Capture the cell that displays the provided text and extract its [x, y] central coordinate. 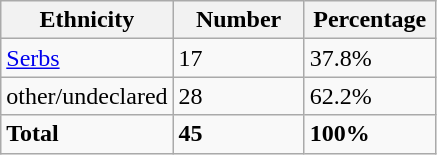
Number [238, 20]
37.8% [370, 58]
other/undeclared [87, 96]
Percentage [370, 20]
Total [87, 134]
62.2% [370, 96]
100% [370, 134]
Ethnicity [87, 20]
28 [238, 96]
17 [238, 58]
45 [238, 134]
Serbs [87, 58]
